Capture the cell that displays the provided text and extract its [x, y] central coordinate. 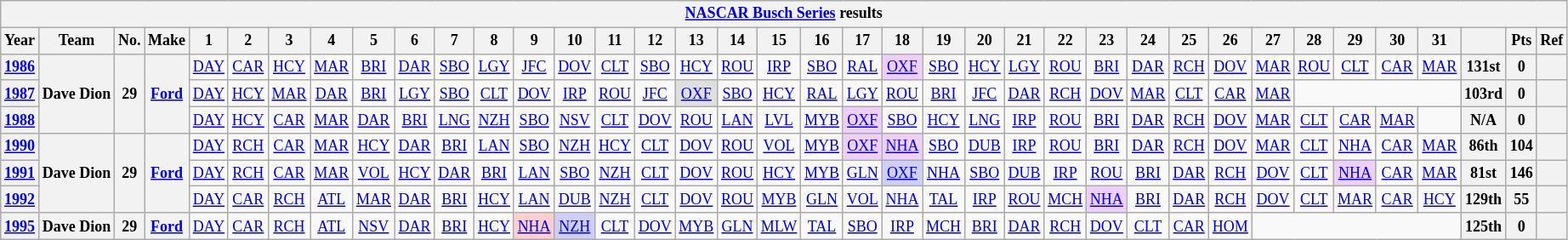
2 [248, 41]
MLW [779, 226]
1991 [20, 174]
14 [738, 41]
28 [1315, 41]
6 [415, 41]
N/A [1484, 119]
11 [616, 41]
5 [374, 41]
1 [208, 41]
1987 [20, 94]
Team [77, 41]
20 [985, 41]
16 [822, 41]
HOM [1231, 226]
129th [1484, 199]
1988 [20, 119]
31 [1440, 41]
81st [1484, 174]
146 [1521, 174]
18 [902, 41]
104 [1521, 146]
1990 [20, 146]
8 [495, 41]
7 [454, 41]
9 [534, 41]
86th [1484, 146]
3 [289, 41]
21 [1024, 41]
24 [1148, 41]
Make [167, 41]
1995 [20, 226]
1986 [20, 66]
Year [20, 41]
NASCAR Busch Series results [784, 14]
4 [332, 41]
19 [944, 41]
LVL [779, 119]
1992 [20, 199]
10 [575, 41]
125th [1484, 226]
30 [1397, 41]
55 [1521, 199]
12 [655, 41]
Ref [1552, 41]
13 [696, 41]
23 [1106, 41]
131st [1484, 66]
25 [1189, 41]
27 [1273, 41]
103rd [1484, 94]
17 [862, 41]
15 [779, 41]
22 [1065, 41]
Pts [1521, 41]
No. [129, 41]
26 [1231, 41]
